Locate the cell with the specified text and output its (x, y) center coordinate. 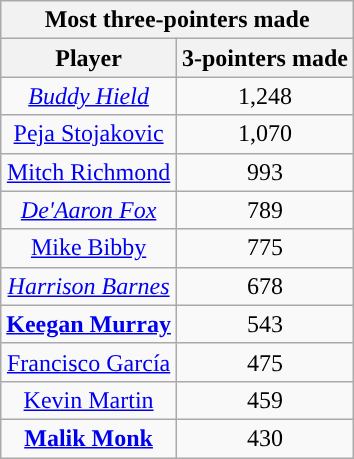
543 (264, 324)
Francisco García (89, 362)
1,070 (264, 134)
1,248 (264, 96)
Kevin Martin (89, 400)
Buddy Hield (89, 96)
Peja Stojakovic (89, 134)
430 (264, 438)
Harrison Barnes (89, 286)
Player (89, 58)
De'Aaron Fox (89, 210)
475 (264, 362)
Most three-pointers made (178, 20)
678 (264, 286)
3-pointers made (264, 58)
Mike Bibby (89, 248)
459 (264, 400)
775 (264, 248)
789 (264, 210)
Keegan Murray (89, 324)
Malik Monk (89, 438)
Mitch Richmond (89, 172)
993 (264, 172)
